Return the (x, y) coordinate for the center point of the cell that contains the specified text.  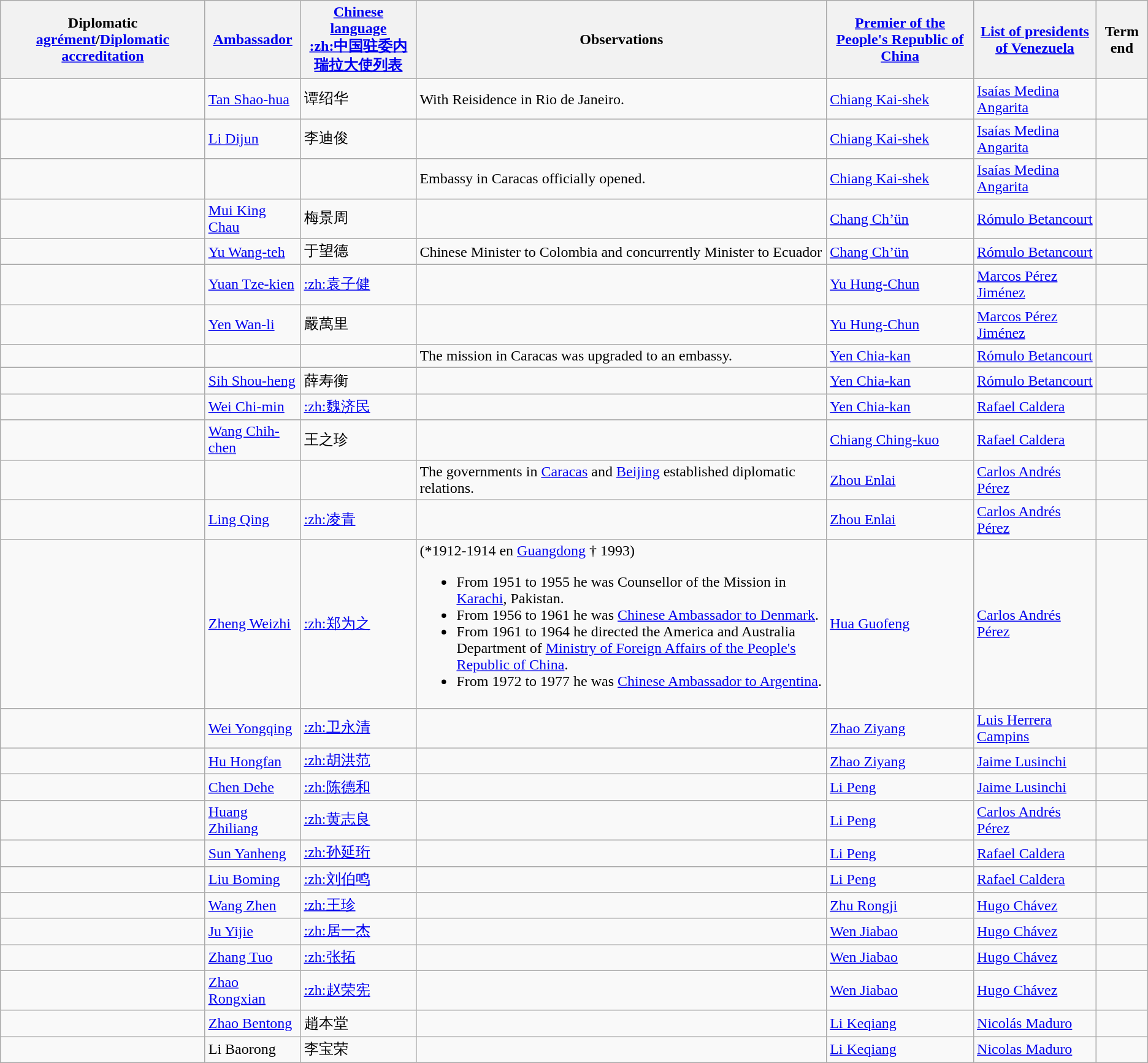
Term end (1122, 40)
:zh:袁子健 (358, 284)
:zh:刘伯鸣 (358, 879)
:zh:孙延珩 (358, 853)
Yuan Tze-kien (253, 284)
王之珍 (358, 440)
Wei Chi-min (253, 407)
Zheng Weizhi (253, 624)
Zhang Tuo (253, 958)
Wei Yongqing (253, 728)
Li Dijun (253, 139)
Huang Zhiliang (253, 820)
:zh:黄志良 (358, 820)
薛寿衡 (358, 381)
:zh:陈德和 (358, 787)
谭绍华 (358, 99)
Yen Wan-li (253, 325)
Chiang Ching-kuo (900, 440)
Yu Wang-teh (253, 251)
Diplomatic agrément/Diplomatic accreditation (103, 40)
:zh:居一杰 (358, 932)
Zhao Rongxian (253, 991)
Tan Shao-hua (253, 99)
Observations (622, 40)
Li Baorong (253, 1050)
Wang Zhen (253, 906)
Sun Yanheng (253, 853)
List of presidents of Venezuela (1035, 40)
Premier of the People's Republic of China (900, 40)
Sih Shou-heng (253, 381)
:zh:凌青 (358, 520)
Ling Qing (253, 520)
Chinese language:zh:中国驻委内瑞拉大使列表 (358, 40)
Wang Chih- chen (253, 440)
梅景周 (358, 218)
Zhu Rongji (900, 906)
Hua Guofeng (900, 624)
:zh:胡洪范 (358, 761)
趙本堂 (358, 1024)
The governments in Caracas and Beijing established diplomatic relations. (622, 479)
Luis Herrera Campins (1035, 728)
:zh:郑为之 (358, 624)
Hu Hongfan (253, 761)
:zh:张拓 (358, 958)
李迪俊 (358, 139)
:zh:王珍 (358, 906)
Liu Boming (253, 879)
The mission in Caracas was upgraded to an embassy. (622, 356)
:zh:赵荣宪 (358, 991)
Chinese Minister to Colombia and concurrently Minister to Ecuador (622, 251)
Ambassador (253, 40)
Zhao Bentong (253, 1024)
嚴萬里 (358, 325)
Embassy in Caracas officially opened. (622, 179)
Mui King Chau (253, 218)
于望德 (358, 251)
With Reisidence in Rio de Janeiro. (622, 99)
Ju Yijie (253, 932)
李宝荣 (358, 1050)
Nicolás Maduro (1035, 1024)
:zh:魏济民 (358, 407)
Chen Dehe (253, 787)
:zh:卫永清 (358, 728)
Nicolas Maduro (1035, 1050)
